Search for the cell housing the specified text and yield its [X, Y] center coordinate. 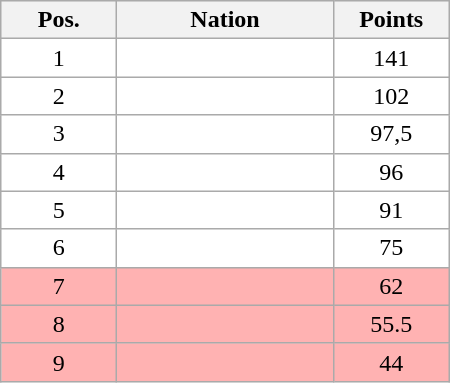
9 [59, 362]
Nation [225, 20]
6 [59, 248]
102 [391, 96]
Points [391, 20]
3 [59, 134]
7 [59, 286]
96 [391, 172]
62 [391, 286]
141 [391, 58]
97,5 [391, 134]
44 [391, 362]
Pos. [59, 20]
55.5 [391, 324]
5 [59, 210]
91 [391, 210]
2 [59, 96]
1 [59, 58]
75 [391, 248]
4 [59, 172]
8 [59, 324]
